Provide the (x, y) coordinate of the cell's center where the given text is located.  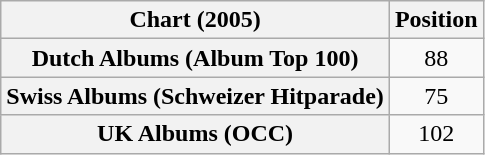
75 (436, 96)
102 (436, 134)
Chart (2005) (196, 20)
Swiss Albums (Schweizer Hitparade) (196, 96)
Position (436, 20)
Dutch Albums (Album Top 100) (196, 58)
UK Albums (OCC) (196, 134)
88 (436, 58)
